From the cell containing the given text, extract its center point as (x, y) coordinate. 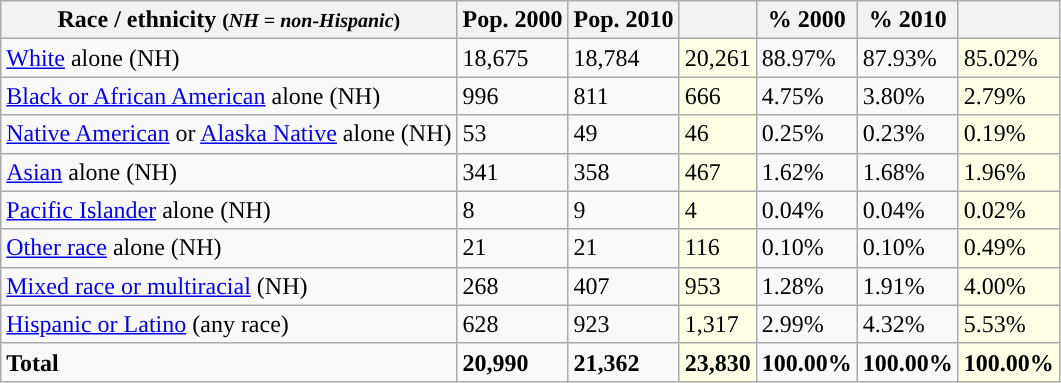
% 2010 (908, 20)
268 (512, 286)
628 (512, 324)
0.02% (1008, 210)
85.02% (1008, 58)
0.23% (908, 134)
Race / ethnicity (NH = non-Hispanic) (229, 20)
Pop. 2010 (624, 20)
3.80% (908, 96)
4.00% (1008, 286)
953 (718, 286)
Other race alone (NH) (229, 248)
Pop. 2000 (512, 20)
4 (718, 210)
87.93% (908, 58)
% 2000 (806, 20)
Pacific Islander alone (NH) (229, 210)
53 (512, 134)
Hispanic or Latino (any race) (229, 324)
1.62% (806, 172)
Native American or Alaska Native alone (NH) (229, 134)
46 (718, 134)
Asian alone (NH) (229, 172)
18,784 (624, 58)
1.91% (908, 286)
White alone (NH) (229, 58)
23,830 (718, 362)
4.32% (908, 324)
341 (512, 172)
2.99% (806, 324)
407 (624, 286)
20,990 (512, 362)
358 (624, 172)
1.68% (908, 172)
Mixed race or multiracial (NH) (229, 286)
996 (512, 96)
467 (718, 172)
21,362 (624, 362)
20,261 (718, 58)
1.28% (806, 286)
4.75% (806, 96)
0.19% (1008, 134)
116 (718, 248)
0.49% (1008, 248)
49 (624, 134)
0.25% (806, 134)
1.96% (1008, 172)
5.53% (1008, 324)
2.79% (1008, 96)
Black or African American alone (NH) (229, 96)
923 (624, 324)
Total (229, 362)
88.97% (806, 58)
1,317 (718, 324)
9 (624, 210)
666 (718, 96)
8 (512, 210)
811 (624, 96)
18,675 (512, 58)
